Scan for the cell matching the given text and deliver its (X, Y) coordinate at center. 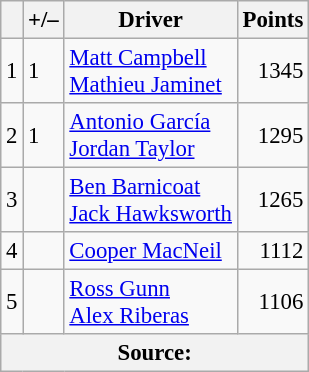
1112 (272, 251)
Ross Gunn Alex Riberas (150, 302)
Source: (155, 353)
4 (12, 251)
Antonio García Jordan Taylor (150, 136)
2 (12, 136)
1295 (272, 136)
Ben Barnicoat Jack Hawksworth (150, 200)
Cooper MacNeil (150, 251)
5 (12, 302)
Points (272, 20)
+/– (44, 20)
3 (12, 200)
1265 (272, 200)
Matt Campbell Mathieu Jaminet (150, 72)
Driver (150, 20)
1345 (272, 72)
1106 (272, 302)
